Pinpoint the cell where the given text exists, returning its (x, y) midpoint coordinate. 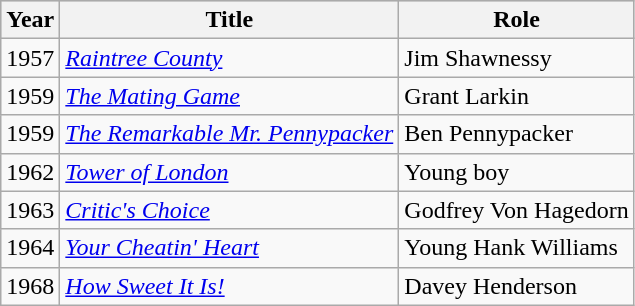
1964 (30, 248)
How Sweet It Is! (230, 286)
Raintree County (230, 58)
Your Cheatin' Heart (230, 248)
Tower of London (230, 172)
Title (230, 20)
Ben Pennypacker (516, 134)
1962 (30, 172)
1968 (30, 286)
Role (516, 20)
The Remarkable Mr. Pennypacker (230, 134)
Young boy (516, 172)
Young Hank Williams (516, 248)
Year (30, 20)
Critic's Choice (230, 210)
Davey Henderson (516, 286)
1963 (30, 210)
Godfrey Von Hagedorn (516, 210)
The Mating Game (230, 96)
Jim Shawnessy (516, 58)
1957 (30, 58)
Grant Larkin (516, 96)
